Scan for the cell matching the given text and deliver its [X, Y] coordinate at center. 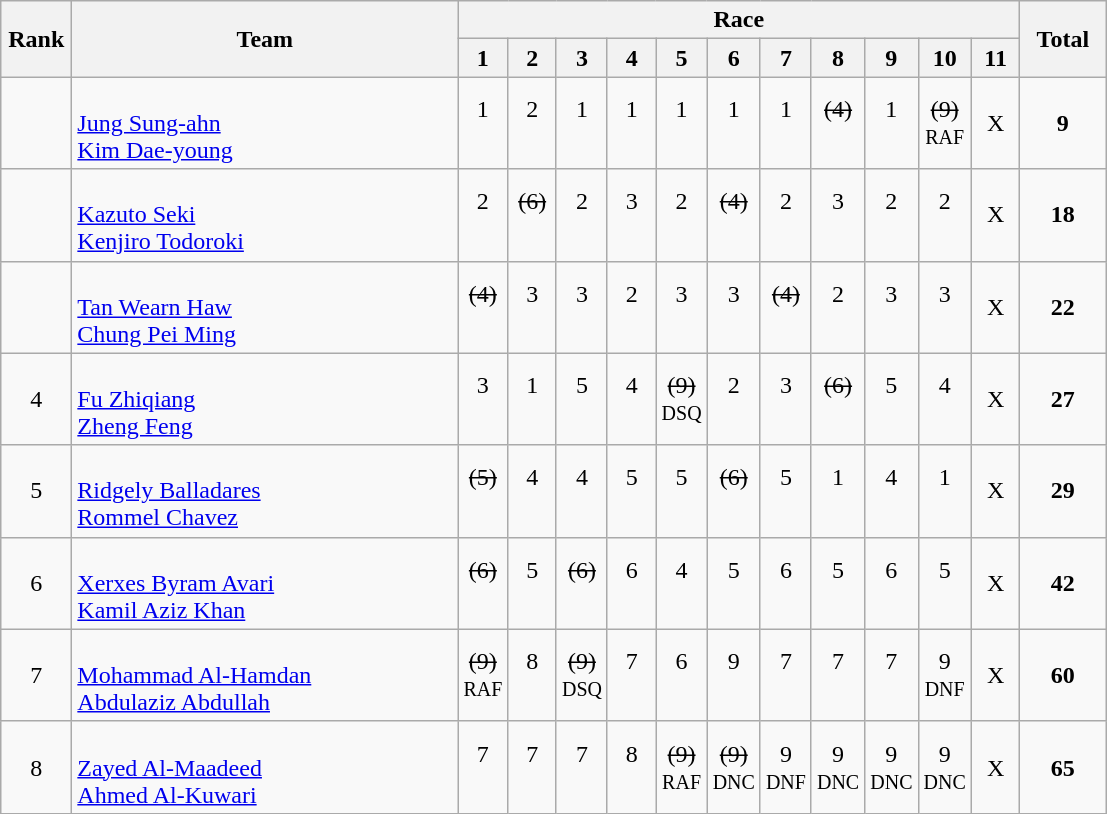
18 [1063, 215]
10 [944, 58]
11 [996, 58]
42 [1063, 583]
Jung Sung-ahnKim Dae-young [265, 123]
Kazuto SekiKenjiro Todoroki [265, 215]
Fu ZhiqiangZheng Feng [265, 399]
Tan Wearn HawChung Pei Ming [265, 307]
Team [265, 39]
Xerxes Byram AvariKamil Aziz Khan [265, 583]
65 [1063, 767]
Ridgely BalladaresRommel Chavez [265, 491]
Rank [36, 39]
27 [1063, 399]
60 [1063, 675]
Mohammad Al-HamdanAbdulaziz Abdullah [265, 675]
(5) [483, 491]
29 [1063, 491]
Total [1063, 39]
Race [739, 20]
22 [1063, 307]
(9)DNC [734, 767]
Zayed Al-MaadeedAhmed Al-Kuwari [265, 767]
